Search for the cell housing the specified text and yield its (x, y) center coordinate. 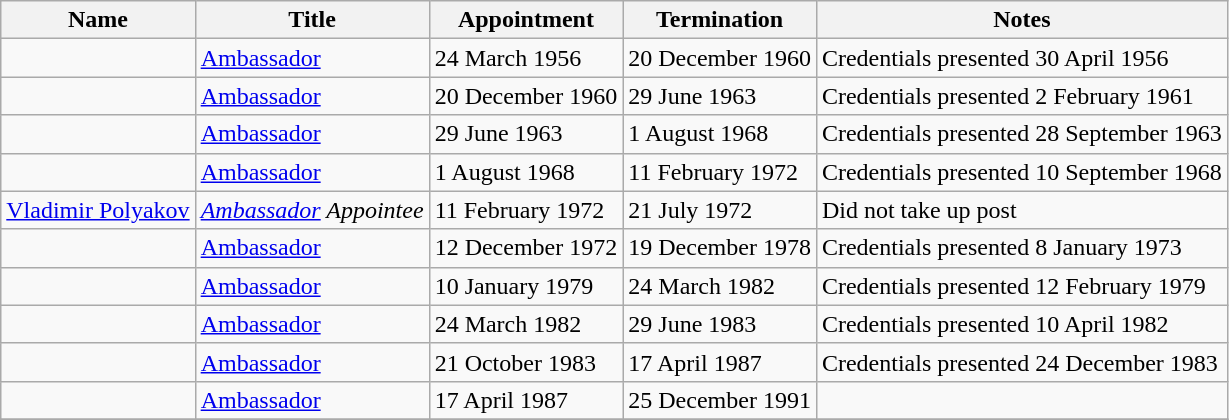
Credentials presented 8 January 1973 (1022, 248)
Did not take up post (1022, 210)
Credentials presented 2 February 1961 (1022, 96)
Appointment (526, 20)
12 December 1972 (526, 248)
21 October 1983 (526, 362)
21 July 1972 (720, 210)
Credentials presented 12 February 1979 (1022, 286)
Ambassador Appointee (312, 210)
29 June 1983 (720, 324)
Name (98, 20)
10 January 1979 (526, 286)
Termination (720, 20)
24 March 1956 (526, 58)
Vladimir Polyakov (98, 210)
Title (312, 20)
25 December 1991 (720, 400)
Credentials presented 10 April 1982 (1022, 324)
Credentials presented 24 December 1983 (1022, 362)
19 December 1978 (720, 248)
Credentials presented 30 April 1956 (1022, 58)
Credentials presented 28 September 1963 (1022, 134)
Credentials presented 10 September 1968 (1022, 172)
Notes (1022, 20)
